Provide the (X, Y) coordinate of the cell's center where the given text is located.  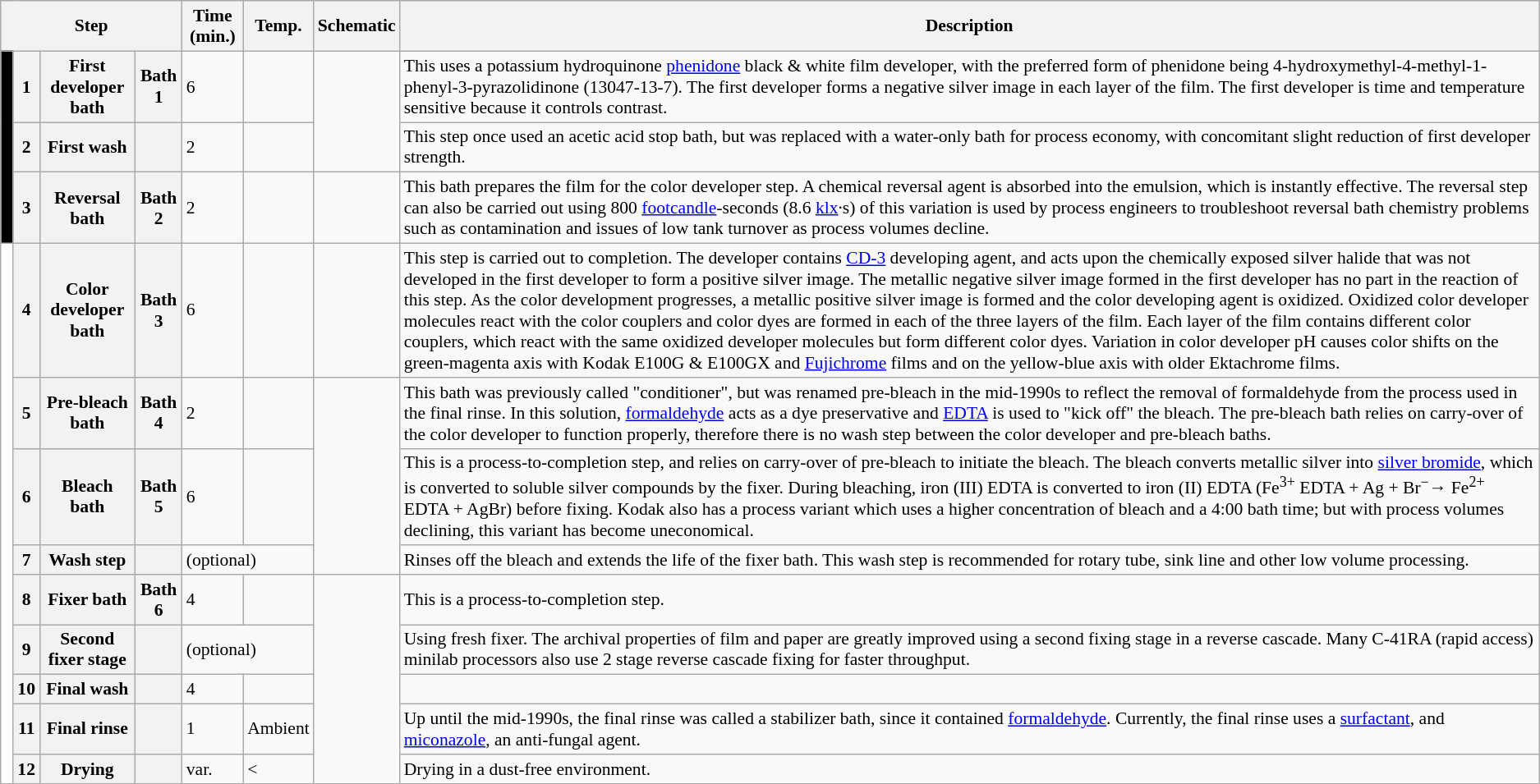
Final rinse (87, 729)
7 (26, 560)
Description (969, 26)
Wash step (87, 560)
Time (min.) (213, 26)
9 (26, 650)
Bath 1 (159, 87)
3 (26, 209)
Bath 2 (159, 209)
11 (26, 729)
12 (26, 769)
Drying in a dust-free environment. (969, 769)
Bath 5 (159, 497)
Reversal bath (87, 209)
Bath 6 (159, 599)
Ambient (278, 729)
Final wash (87, 690)
First wash (87, 148)
This is a process-to-completion step. (969, 599)
First developer bath (87, 87)
Fixer bath (87, 599)
Bath 4 (159, 414)
10 (26, 690)
< (278, 769)
Bleach bath (87, 497)
Drying (87, 769)
Bath 3 (159, 310)
Color developer bath (87, 310)
5 (26, 414)
var. (213, 769)
Schematic (356, 26)
Temp. (278, 26)
8 (26, 599)
Second fixer stage (87, 650)
Pre-bleach bath (87, 414)
Step (92, 26)
